Search for the cell housing the specified text and yield its (x, y) center coordinate. 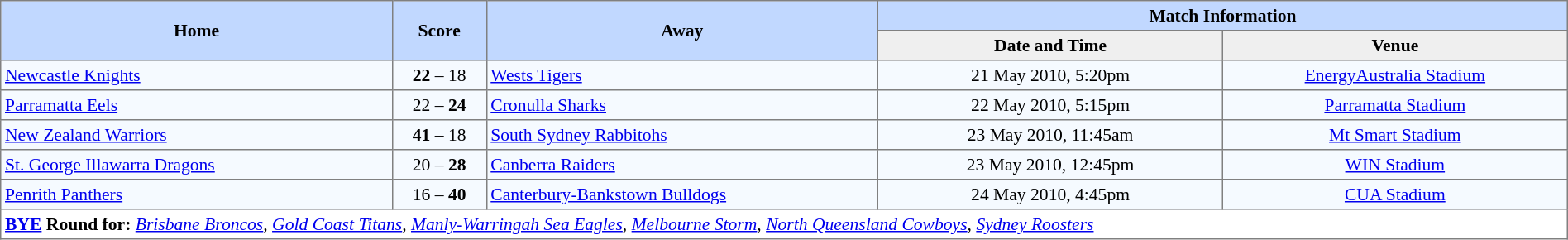
South Sydney Rabbitohs (682, 135)
Newcastle Knights (197, 75)
23 May 2010, 11:45am (1050, 135)
22 May 2010, 5:15pm (1050, 105)
Wests Tigers (682, 75)
22 – 18 (439, 75)
16 – 40 (439, 194)
WIN Stadium (1394, 165)
CUA Stadium (1394, 194)
Score (439, 31)
23 May 2010, 12:45pm (1050, 165)
Mt Smart Stadium (1394, 135)
Away (682, 31)
Date and Time (1050, 46)
Home (197, 31)
Match Information (1223, 16)
St. George Illawarra Dragons (197, 165)
New Zealand Warriors (197, 135)
Penrith Panthers (197, 194)
Canterbury-Bankstown Bulldogs (682, 194)
22 – 24 (439, 105)
24 May 2010, 4:45pm (1050, 194)
41 – 18 (439, 135)
Cronulla Sharks (682, 105)
Parramatta Eels (197, 105)
EnergyAustralia Stadium (1394, 75)
Canberra Raiders (682, 165)
21 May 2010, 5:20pm (1050, 75)
Parramatta Stadium (1394, 105)
BYE Round for: Brisbane Broncos, Gold Coast Titans, Manly-Warringah Sea Eagles, Melbourne Storm, North Queensland Cowboys, Sydney Roosters (784, 224)
Venue (1394, 46)
20 – 28 (439, 165)
